Provide the (X, Y) coordinate of the cell's center where the given text is located.  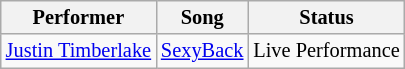
Justin Timberlake (78, 51)
Live Performance (326, 51)
SexyBack (202, 51)
Status (326, 17)
Song (202, 17)
Performer (78, 17)
